Detect which cell encompasses the target text, then output its (X, Y) center coordinate. 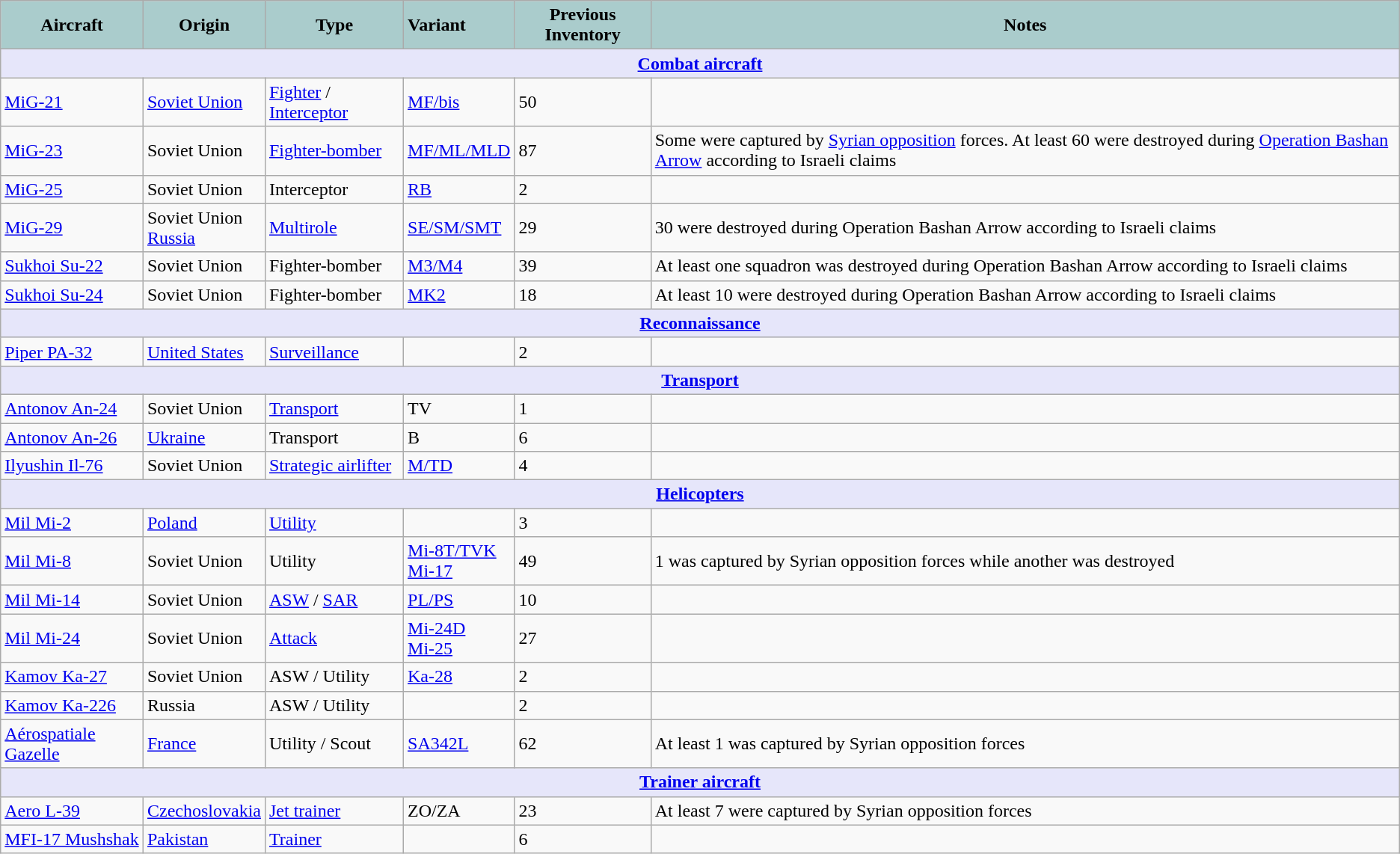
Aero L-39 (72, 811)
Ilyushin Il-76 (72, 466)
Sukhoi Su-22 (72, 266)
18 (583, 295)
30 were destroyed during Operation Bashan Arrow according to Israeli claims (1025, 227)
Russia (203, 705)
Fighter / Interceptor (334, 102)
4 (583, 466)
Mil Mi-2 (72, 523)
Mil Mi-8 (72, 561)
Mi-8T/TVKMi-17 (459, 561)
Previous Inventory (583, 25)
At least 10 were destroyed during Operation Bashan Arrow according to Israeli claims (1025, 295)
Poland (203, 523)
France (203, 743)
MiG-29 (72, 227)
Surveillance (334, 351)
MiG-25 (72, 189)
United States (203, 351)
Kamov Ka-226 (72, 705)
At least one squadron was destroyed during Operation Bashan Arrow according to Israeli claims (1025, 266)
Combat aircraft (700, 64)
Helicopters (700, 494)
3 (583, 523)
Origin (203, 25)
10 (583, 600)
M3/M4 (459, 266)
Piper PA-32 (72, 351)
MF/bis (459, 102)
27 (583, 639)
Sukhoi Su-24 (72, 295)
Ka-28 (459, 677)
50 (583, 102)
Pakistan (203, 839)
Mil Mi-14 (72, 600)
23 (583, 811)
MK2 (459, 295)
Czechoslovakia (203, 811)
29 (583, 227)
Soviet UnionRussia (203, 227)
TV (459, 408)
Ukraine (203, 437)
B (459, 437)
At least 1 was captured by Syrian opposition forces (1025, 743)
At least 7 were captured by Syrian opposition forces (1025, 811)
Aérospatiale Gazelle (72, 743)
1 was captured by Syrian opposition forces while another was destroyed (1025, 561)
Notes (1025, 25)
ASW / SAR (334, 600)
Trainer (334, 839)
Strategic airlifter (334, 466)
39 (583, 266)
MiG-21 (72, 102)
49 (583, 561)
Utility / Scout (334, 743)
Mil Mi-24 (72, 639)
SE/SM/SMT (459, 227)
RB (459, 189)
Some were captured by Syrian opposition forces. At least 60 were destroyed during Operation Bashan Arrow according to Israeli claims (1025, 151)
ZO/ZA (459, 811)
Antonov An-26 (72, 437)
Variant (459, 25)
SA342L (459, 743)
M/TD (459, 466)
MFI-17 Mushshak (72, 839)
PL/PS (459, 600)
Multirole (334, 227)
1 (583, 408)
Type (334, 25)
87 (583, 151)
Attack (334, 639)
Jet trainer (334, 811)
MiG-23 (72, 151)
62 (583, 743)
Mi-24DMi-25 (459, 639)
Kamov Ka-27 (72, 677)
MF/ML/MLD (459, 151)
Aircraft (72, 25)
Interceptor (334, 189)
Antonov An-24 (72, 408)
Trainer aircraft (700, 782)
Reconnaissance (700, 323)
